Extract the [x, y] coordinate from the center of the cell holding the provided text.  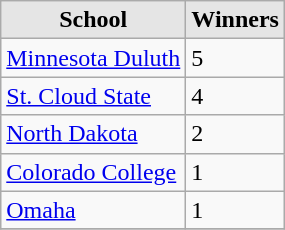
Winners [236, 20]
North Dakota [94, 134]
St. Cloud State [94, 96]
Colorado College [94, 172]
Omaha [94, 210]
Minnesota Duluth [94, 58]
5 [236, 58]
4 [236, 96]
School [94, 20]
2 [236, 134]
